Output the [X, Y] coordinate of the center of the cell containing the given text.  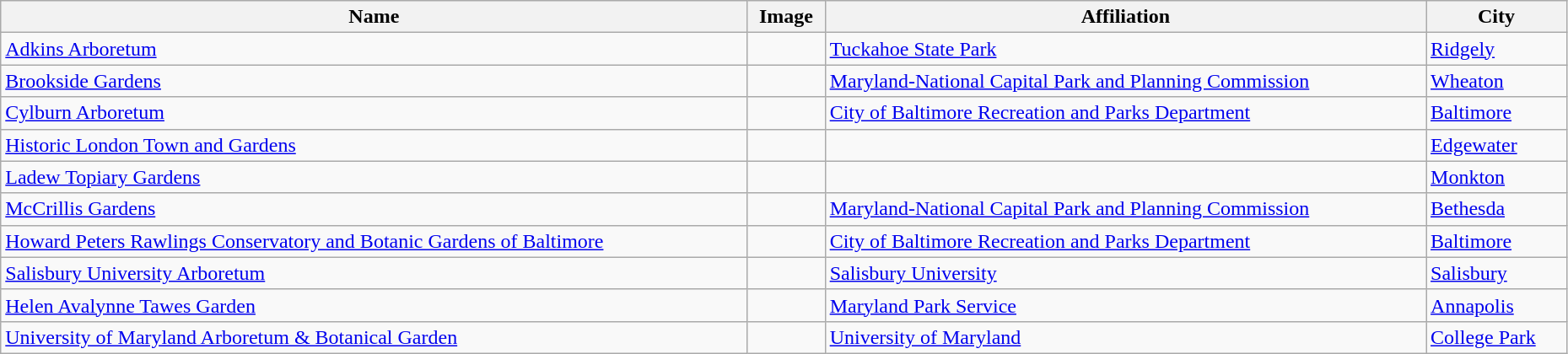
Salisbury [1496, 273]
College Park [1496, 337]
Wheaton [1496, 81]
McCrillis Gardens [374, 209]
Salisbury University [1125, 273]
Image [786, 17]
Annapolis [1496, 305]
Salisbury University Arboretum [374, 273]
Historic London Town and Gardens [374, 145]
Brookside Gardens [374, 81]
Bethesda [1496, 209]
Monkton [1496, 177]
Cylburn Arboretum [374, 113]
Ladew Topiary Gardens [374, 177]
University of Maryland Arboretum & Botanical Garden [374, 337]
Name [374, 17]
Tuckahoe State Park [1125, 49]
Helen Avalynne Tawes Garden [374, 305]
Ridgely [1496, 49]
Edgewater [1496, 145]
Affiliation [1125, 17]
Howard Peters Rawlings Conservatory and Botanic Gardens of Baltimore [374, 241]
City [1496, 17]
University of Maryland [1125, 337]
Maryland Park Service [1125, 305]
Adkins Arboretum [374, 49]
